Pinpoint the cell where the given text exists, returning its (x, y) midpoint coordinate. 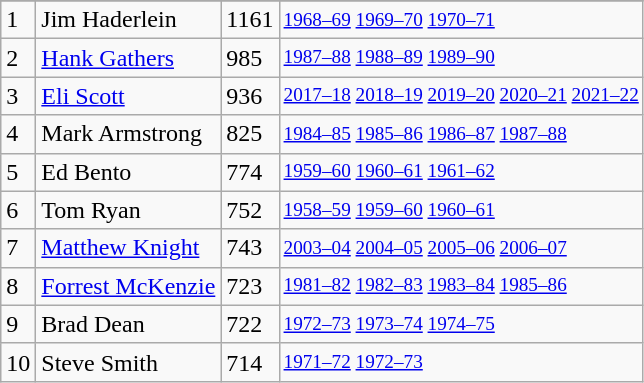
1161 (250, 20)
Hank Gathers (128, 58)
825 (250, 134)
722 (250, 324)
714 (250, 362)
Jim Haderlein (128, 20)
1987–88 1988–89 1989–90 (461, 58)
Brad Dean (128, 324)
3 (18, 96)
2003–04 2004–05 2005–06 2006–07 (461, 248)
1971–72 1972–73 (461, 362)
2 (18, 58)
Forrest McKenzie (128, 286)
Ed Bento (128, 172)
936 (250, 96)
6 (18, 210)
7 (18, 248)
Tom Ryan (128, 210)
2017–18 2018–19 2019–20 2020–21 2021–22 (461, 96)
Steve Smith (128, 362)
Eli Scott (128, 96)
1968–69 1969–70 1970–71 (461, 20)
985 (250, 58)
4 (18, 134)
Mark Armstrong (128, 134)
5 (18, 172)
752 (250, 210)
9 (18, 324)
8 (18, 286)
Matthew Knight (128, 248)
743 (250, 248)
1981–82 1982–83 1983–84 1985–86 (461, 286)
1958–59 1959–60 1960–61 (461, 210)
723 (250, 286)
1959–60 1960–61 1961–62 (461, 172)
1984–85 1985–86 1986–87 1987–88 (461, 134)
1972–73 1973–74 1974–75 (461, 324)
774 (250, 172)
10 (18, 362)
1 (18, 20)
